Output the [x, y] coordinate of the center of the cell containing the given text.  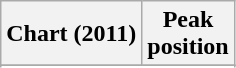
Peakposition [188, 34]
Chart (2011) [72, 34]
